Locate the cell with the specified text and output its (x, y) center coordinate. 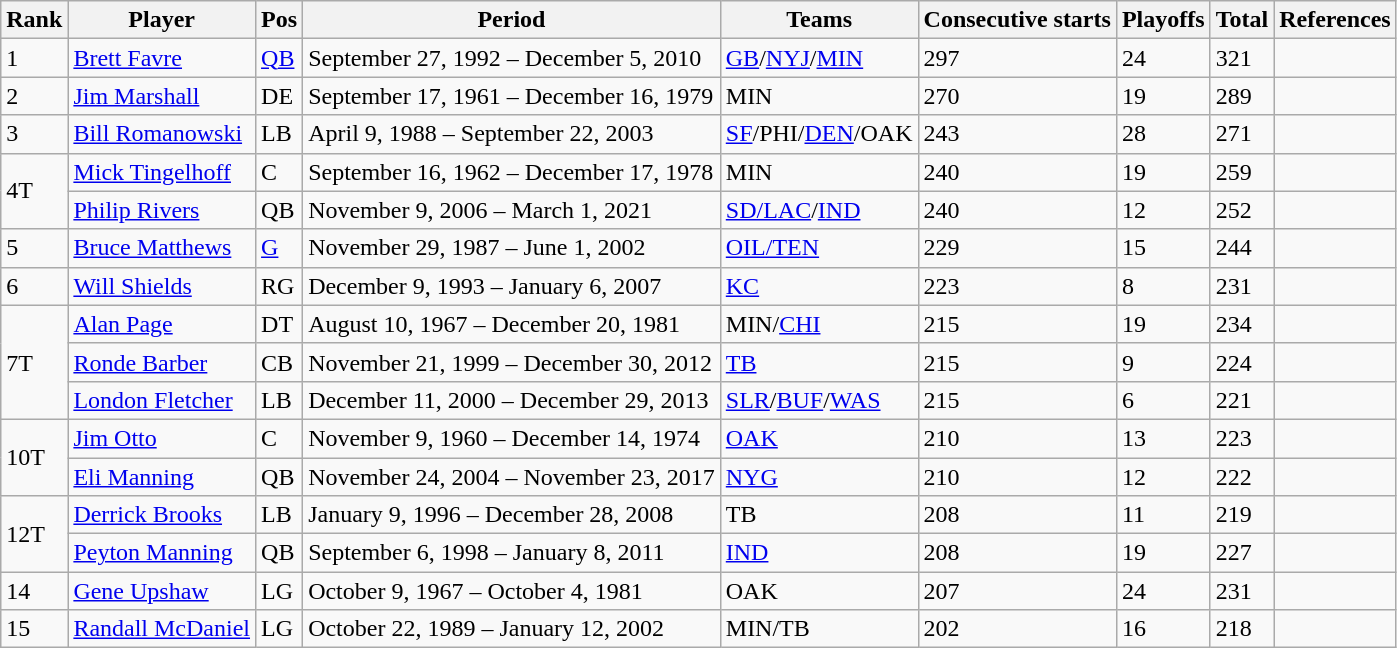
January 9, 1996 – December 28, 2008 (512, 515)
November 21, 1999 – December 30, 2012 (512, 362)
222 (1242, 477)
2 (34, 96)
Alan Page (162, 324)
207 (1017, 591)
November 24, 2004 – November 23, 2017 (512, 477)
Philip Rivers (162, 210)
Rank (34, 20)
Eli Manning (162, 477)
References (1336, 20)
Total (1242, 20)
November 29, 1987 – June 1, 2002 (512, 248)
28 (1163, 134)
November 9, 2006 – March 1, 2021 (512, 210)
10T (34, 457)
Peyton Manning (162, 553)
244 (1242, 248)
1 (34, 58)
8 (1163, 286)
Playoffs (1163, 20)
234 (1242, 324)
Jim Otto (162, 438)
London Fletcher (162, 400)
Randall McDaniel (162, 629)
224 (1242, 362)
Pos (280, 20)
DE (280, 96)
SLR/BUF/WAS (819, 400)
Teams (819, 20)
202 (1017, 629)
Player (162, 20)
OIL/TEN (819, 248)
September 6, 1998 – January 8, 2011 (512, 553)
Gene Upshaw (162, 591)
MIN/TB (819, 629)
CB (280, 362)
227 (1242, 553)
October 9, 1967 – October 4, 1981 (512, 591)
221 (1242, 400)
14 (34, 591)
270 (1017, 96)
Consecutive starts (1017, 20)
Bruce Matthews (162, 248)
IND (819, 553)
October 22, 1989 – January 12, 2002 (512, 629)
7T (34, 362)
April 9, 1988 – September 22, 2003 (512, 134)
August 10, 1967 – December 20, 1981 (512, 324)
243 (1017, 134)
December 11, 2000 – December 29, 2013 (512, 400)
12T (34, 534)
RG (280, 286)
September 17, 1961 – December 16, 1979 (512, 96)
5 (34, 248)
297 (1017, 58)
G (280, 248)
11 (1163, 515)
September 27, 1992 – December 5, 2010 (512, 58)
SF/PHI/DEN/OAK (819, 134)
Mick Tingelhoff (162, 172)
321 (1242, 58)
KC (819, 286)
3 (34, 134)
GB/NYJ/MIN (819, 58)
September 16, 1962 – December 17, 1978 (512, 172)
9 (1163, 362)
Ronde Barber (162, 362)
219 (1242, 515)
Jim Marshall (162, 96)
218 (1242, 629)
16 (1163, 629)
13 (1163, 438)
Period (512, 20)
Bill Romanowski (162, 134)
NYG (819, 477)
Derrick Brooks (162, 515)
4T (34, 191)
December 9, 1993 – January 6, 2007 (512, 286)
271 (1242, 134)
259 (1242, 172)
MIN/CHI (819, 324)
Will Shields (162, 286)
229 (1017, 248)
November 9, 1960 – December 14, 1974 (512, 438)
289 (1242, 96)
Brett Favre (162, 58)
252 (1242, 210)
DT (280, 324)
SD/LAC/IND (819, 210)
